Determine the [x, y] coordinate at the center of the cell enclosing the given text.  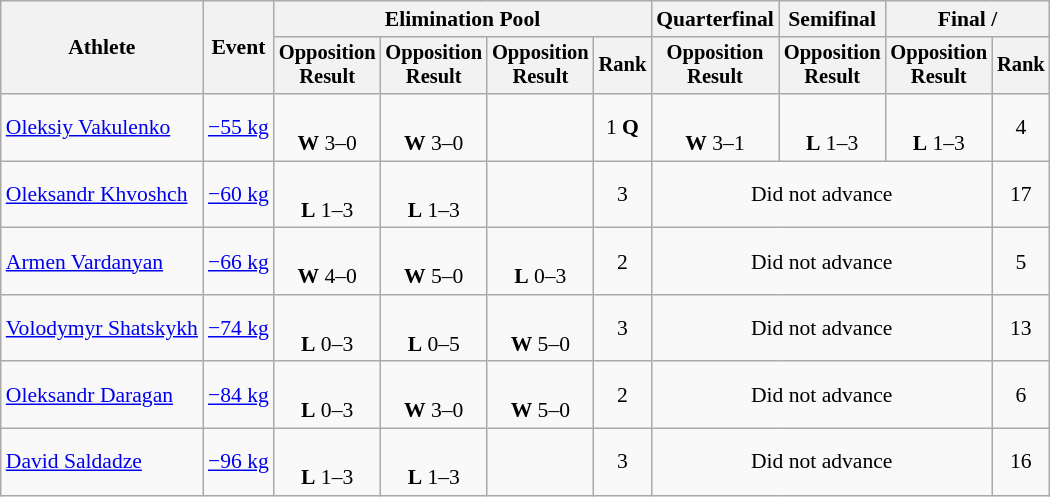
13 [1021, 328]
−74 kg [238, 328]
1 Q [623, 128]
Final / [967, 19]
Event [238, 48]
5 [1021, 262]
W 3–1 [715, 128]
−60 kg [238, 194]
Elimination Pool [462, 19]
Oleksiy Vakulenko [102, 128]
−84 kg [238, 396]
Athlete [102, 48]
6 [1021, 396]
Oleksandr Khvoshch [102, 194]
Volodymyr Shatskykh [102, 328]
4 [1021, 128]
17 [1021, 194]
−66 kg [238, 262]
Quarterfinal [715, 19]
Semifinal [832, 19]
16 [1021, 462]
W 4–0 [328, 262]
−96 kg [238, 462]
David Saldadze [102, 462]
L 0–5 [434, 328]
Armen Vardanyan [102, 262]
Oleksandr Daragan [102, 396]
−55 kg [238, 128]
